Provide the [x, y] coordinate of the cell's center where the given text is located.  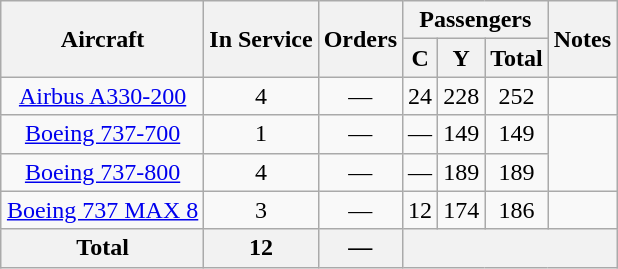
Boeing 737-800 [102, 172]
Aircraft [102, 39]
Notes [582, 39]
Boeing 737 MAX 8 [102, 210]
Passengers [476, 20]
3 [261, 210]
252 [517, 96]
Orders [360, 39]
24 [420, 96]
174 [462, 210]
In Service [261, 39]
228 [462, 96]
186 [517, 210]
1 [261, 134]
C [420, 58]
Airbus A330-200 [102, 96]
Boeing 737-700 [102, 134]
Y [462, 58]
